For the text-containing cell, return its midpoint in [x, y] coordinate format. 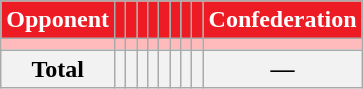
Total [58, 69]
Confederation [282, 20]
— [282, 69]
Opponent [58, 20]
